Return (x, y) of the center of cell containing provided text 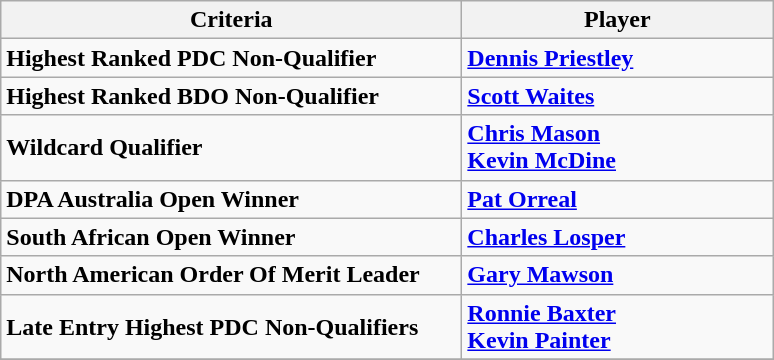
Chris Mason Kevin McDine (618, 148)
DPA Australia Open Winner (232, 199)
Dennis Priestley (618, 58)
Ronnie Baxter Kevin Painter (618, 326)
Highest Ranked PDC Non-Qualifier (232, 58)
Charles Losper (618, 237)
Scott Waites (618, 96)
Gary Mawson (618, 275)
Late Entry Highest PDC Non-Qualifiers (232, 326)
South African Open Winner (232, 237)
Wildcard Qualifier (232, 148)
Highest Ranked BDO Non-Qualifier (232, 96)
Criteria (232, 20)
Player (618, 20)
Pat Orreal (618, 199)
North American Order Of Merit Leader (232, 275)
